Search for the cell housing the specified text and yield its (X, Y) center coordinate. 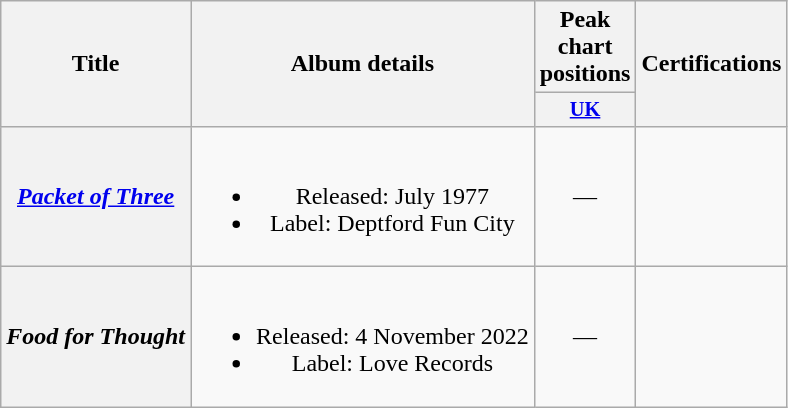
Title (96, 64)
Packet of Three (96, 196)
Food for Thought (96, 337)
Peak chart positions (585, 47)
Album details (363, 64)
Released: 4 November 2022Label: Love Records (363, 337)
UK (585, 110)
Released: July 1977Label: Deptford Fun City (363, 196)
Certifications (712, 64)
